Search for the cell housing the specified text and yield its [x, y] center coordinate. 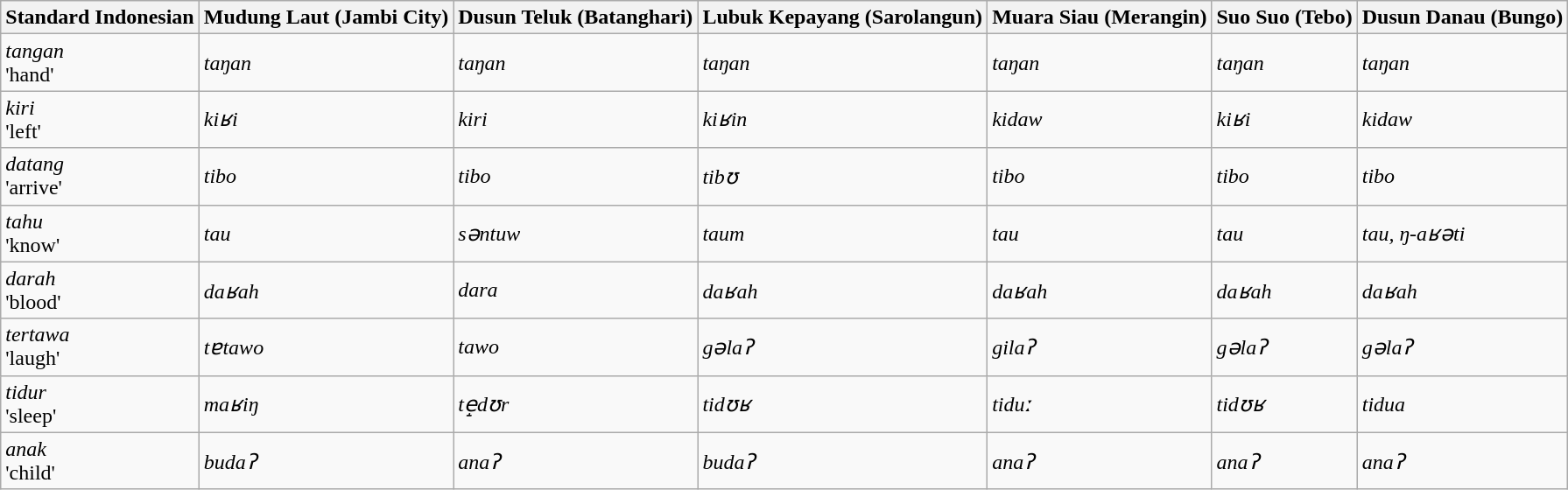
dara [576, 290]
kiʁin [842, 119]
tawo [576, 346]
tibʊ [842, 177]
Mudung Laut (Jambi City) [326, 17]
Standard Indonesian [100, 17]
Dusun Danau (Bungo) [1462, 17]
tau, ŋ-aʁəti [1462, 233]
tangan'hand' [100, 63]
kiri [576, 119]
tahu'know' [100, 233]
anak'child' [100, 460]
tertawa'laugh' [100, 346]
səntuw [576, 233]
tidur'sleep' [100, 404]
Lubuk Kepayang (Sarolangun) [842, 17]
tiduː [1100, 404]
darah'blood' [100, 290]
maʁiŋ [326, 404]
te̝dʊr [576, 404]
taum [842, 233]
Muara Siau (Merangin) [1100, 17]
Suo Suo (Tebo) [1284, 17]
tidua [1462, 404]
kiri'left' [100, 119]
gilaʔ [1100, 346]
datang'arrive' [100, 177]
Dusun Teluk (Batanghari) [576, 17]
tɐtawo [326, 346]
